Search for the cell housing the specified text and yield its (x, y) center coordinate. 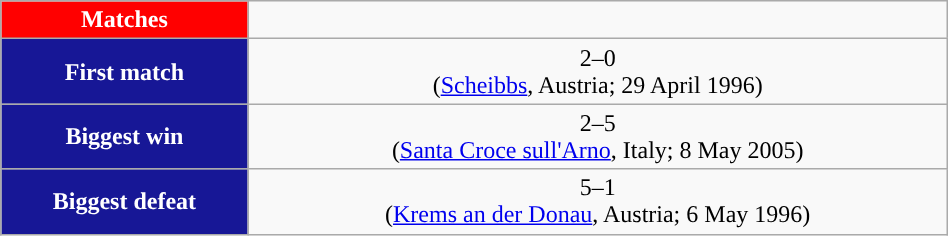
Biggest win (124, 136)
First match (124, 72)
2–5 (Santa Croce sull'Arno, Italy; 8 May 2005) (598, 136)
Matches (124, 20)
2–0 (Scheibbs, Austria; 29 April 1996) (598, 72)
5–1 (Krems an der Donau, Austria; 6 May 1996) (598, 202)
Biggest defeat (124, 202)
